Find where the given text appears and provide that cell's center as (X, Y) coordinate. 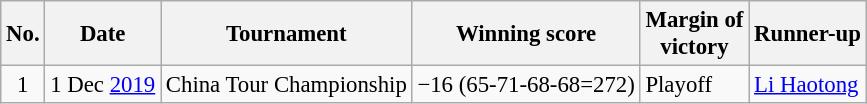
Runner-up (808, 34)
Date (103, 34)
Playoff (694, 85)
Winning score (526, 34)
Li Haotong (808, 85)
−16 (65-71-68-68=272) (526, 85)
1 (23, 85)
No. (23, 34)
1 Dec 2019 (103, 85)
Margin ofvictory (694, 34)
Tournament (286, 34)
China Tour Championship (286, 85)
